Pinpoint the cell where the given text exists, returning its [X, Y] midpoint coordinate. 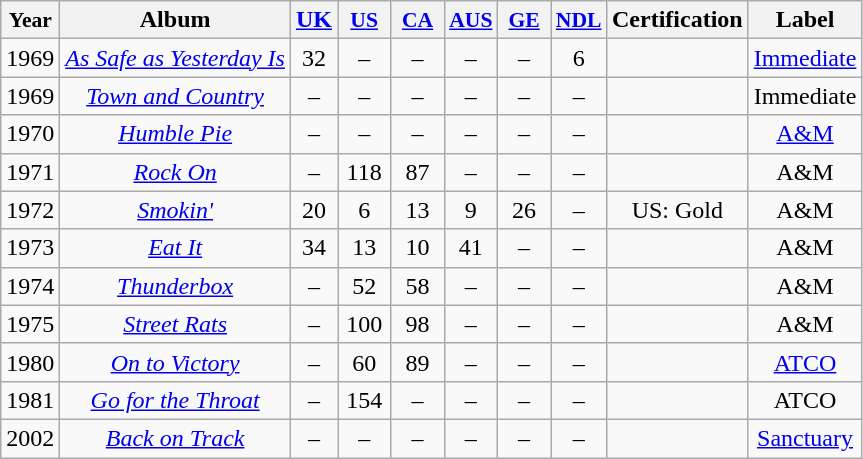
1971 [30, 172]
Humble Pie [176, 134]
Label [805, 20]
2002 [30, 438]
Thunderbox [176, 286]
Album [176, 20]
1972 [30, 210]
Go for the Throat [176, 400]
1975 [30, 324]
Year [30, 20]
118 [364, 172]
1974 [30, 286]
Sanctuary [805, 438]
As Safe as Yesterday Is [176, 58]
Town and Country [176, 96]
41 [470, 248]
10 [418, 248]
100 [364, 324]
52 [364, 286]
NDL [579, 20]
89 [418, 362]
US: Gold [677, 210]
1973 [30, 248]
UK [314, 20]
Smokin' [176, 210]
1970 [30, 134]
154 [364, 400]
Street Rats [176, 324]
87 [418, 172]
GE [524, 20]
AUS [470, 20]
Eat It [176, 248]
34 [314, 248]
60 [364, 362]
20 [314, 210]
58 [418, 286]
CA [418, 20]
On to Victory [176, 362]
1981 [30, 400]
32 [314, 58]
9 [470, 210]
Certification [677, 20]
US [364, 20]
1980 [30, 362]
Back on Track [176, 438]
26 [524, 210]
98 [418, 324]
Rock On [176, 172]
